Pinpoint the cell where the given text exists, returning its (x, y) midpoint coordinate. 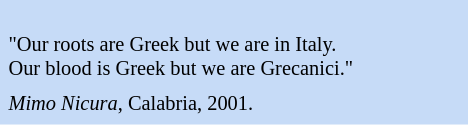
"Our roots are Greek but we are in Italy.Our blood is Greek but we are Grecanici." (234, 46)
Mimo Nicura, Calabria, 2001. (234, 104)
